Return (x, y) of the center of cell containing provided text 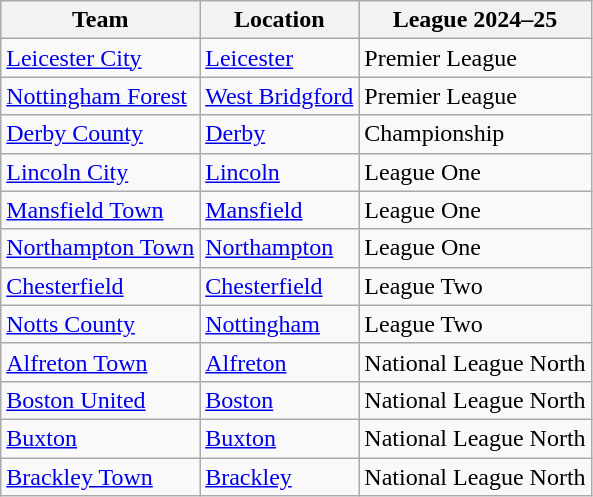
Boston (280, 400)
Nottingham (280, 324)
Mansfield Town (100, 210)
West Bridgford (280, 96)
Derby County (100, 134)
Championship (475, 134)
Brackley (280, 477)
Boston United (100, 400)
Location (280, 20)
Alfreton Town (100, 362)
Northampton (280, 248)
Lincoln City (100, 172)
Leicester (280, 58)
Nottingham Forest (100, 96)
Northampton Town (100, 248)
Mansfield (280, 210)
Team (100, 20)
League 2024–25 (475, 20)
Notts County (100, 324)
Alfreton (280, 362)
Derby (280, 134)
Brackley Town (100, 477)
Lincoln (280, 172)
Leicester City (100, 58)
